Detect which cell encompasses the target text, then output its [x, y] center coordinate. 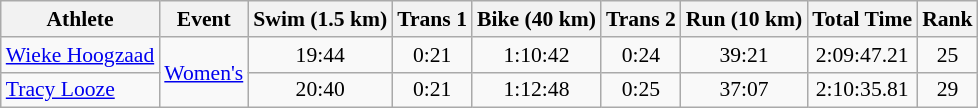
20:40 [320, 90]
19:44 [320, 55]
Athlete [80, 19]
Wieke Hoogzaad [80, 55]
0:25 [641, 90]
Rank [948, 19]
Bike (40 km) [536, 19]
2:10:35.81 [862, 90]
Run (10 km) [744, 19]
25 [948, 55]
29 [948, 90]
Swim (1.5 km) [320, 19]
Trans 1 [432, 19]
Event [204, 19]
37:07 [744, 90]
Women's [204, 72]
39:21 [744, 55]
Trans 2 [641, 19]
1:12:48 [536, 90]
2:09:47.21 [862, 55]
Total Time [862, 19]
1:10:42 [536, 55]
0:24 [641, 55]
Tracy Looze [80, 90]
